Capture the cell that displays the provided text and extract its [x, y] central coordinate. 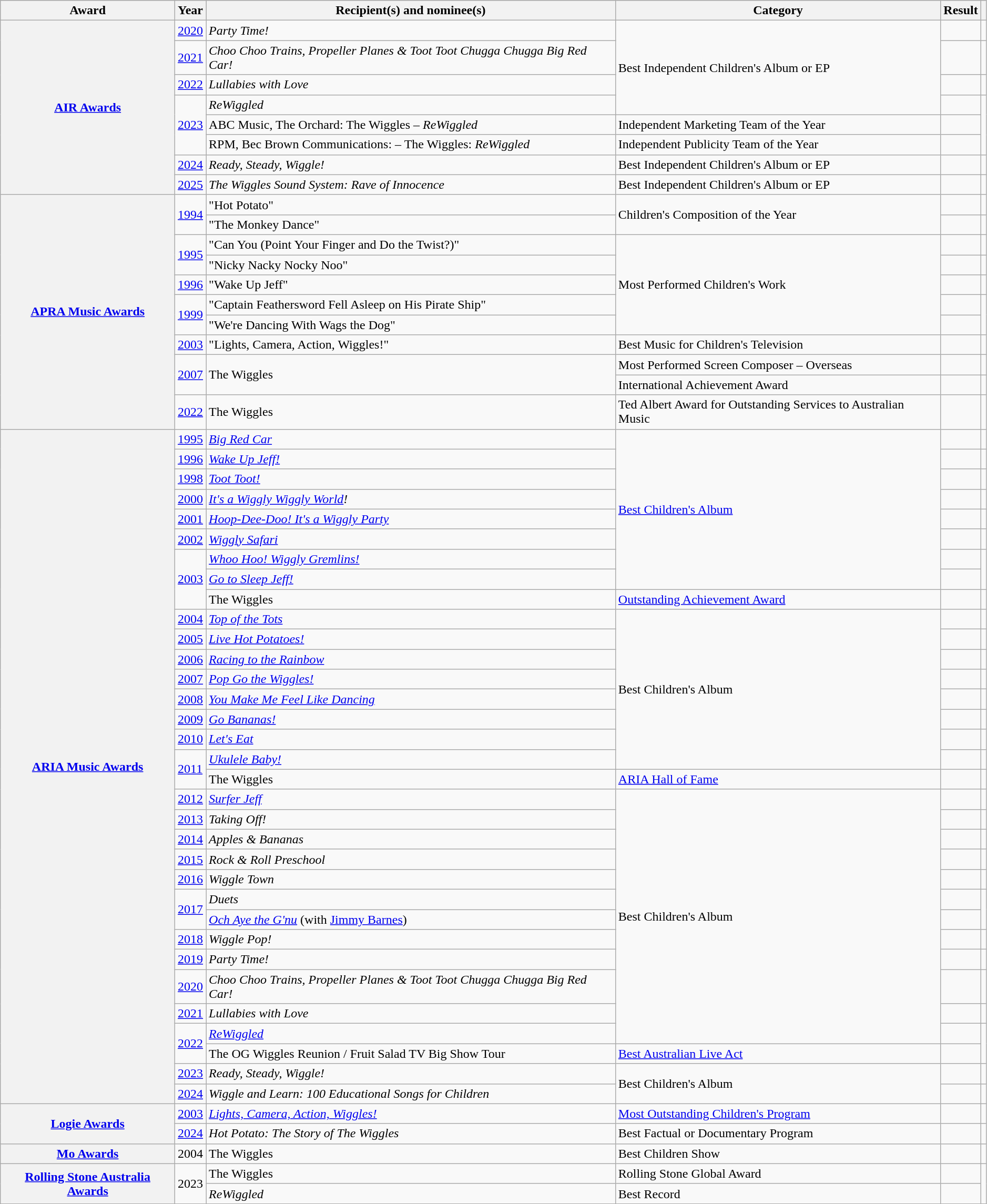
"Nicky Nacky Nocky Noo" [411, 264]
Logie Awards [88, 1124]
Ukulele Baby! [411, 759]
2017 [190, 909]
Taking Off! [411, 819]
Wiggle Town [411, 879]
2008 [190, 699]
Best Children Show [778, 1154]
Wiggly Safari [411, 539]
Most Performed Screen Composer – Overseas [778, 365]
"Can You (Point Your Finger and Do the Twist?)" [411, 244]
International Achievement Award [778, 385]
"The Monkey Dance" [411, 225]
Let's Eat [411, 739]
Duets [411, 899]
Independent Marketing Team of the Year [778, 125]
"Captain Feathersword Fell Asleep on His Pirate Ship" [411, 305]
Apples & Bananas [411, 839]
Rolling Stone Australia Awards [88, 1183]
Recipient(s) and nominee(s) [411, 11]
Children's Composition of the Year [778, 215]
Pop Go the Wiggles! [411, 679]
Wiggle and Learn: 100 Educational Songs for Children [411, 1094]
The OG Wiggles Reunion / Fruit Salad TV Big Show Tour [411, 1054]
Best Australian Live Act [778, 1054]
Independent Publicity Team of the Year [778, 145]
Toot Toot! [411, 479]
Year [190, 11]
2010 [190, 739]
It's a Wiggly Wiggly World! [411, 499]
RPM, Bec Brown Communications: – The Wiggles: ReWiggled [411, 145]
Top of the Tots [411, 619]
1994 [190, 215]
2009 [190, 719]
Award [88, 11]
Whoo Hoo! Wiggly Gremlins! [411, 559]
Category [778, 11]
Racing to the Rainbow [411, 659]
2000 [190, 499]
2016 [190, 879]
1998 [190, 479]
Och Aye the G'nu (with Jimmy Barnes) [411, 920]
Go to Sleep Jeff! [411, 579]
Hot Potato: The Story of The Wiggles [411, 1134]
"Lights, Camera, Action, Wiggles!" [411, 345]
Wake Up Jeff! [411, 459]
Ted Albert Award for Outstanding Services to Australian Music [778, 412]
Outstanding Achievement Award [778, 599]
Mo Awards [88, 1154]
Most Performed Children's Work [778, 284]
Best Record [778, 1193]
ARIA Hall of Fame [778, 779]
2006 [190, 659]
Most Outstanding Children's Program [778, 1114]
Rock & Roll Preschool [411, 859]
Wiggle Pop! [411, 940]
1999 [190, 315]
2001 [190, 519]
"Hot Potato" [411, 205]
You Make Me Feel Like Dancing [411, 699]
2019 [190, 960]
2013 [190, 819]
AIR Awards [88, 108]
Best Factual or Documentary Program [778, 1134]
2025 [190, 185]
Go Bananas! [411, 719]
2018 [190, 940]
"We're Dancing With Wags the Dog" [411, 325]
Lights, Camera, Action, Wiggles! [411, 1114]
Rolling Stone Global Award [778, 1174]
2012 [190, 799]
Result [961, 11]
ARIA Music Awards [88, 767]
ABC Music, The Orchard: The Wiggles – ReWiggled [411, 125]
Surfer Jeff [411, 799]
2015 [190, 859]
2014 [190, 839]
Big Red Car [411, 439]
Hoop-Dee-Doo! It's a Wiggly Party [411, 519]
APRA Music Awards [88, 312]
Live Hot Potatoes! [411, 639]
"Wake Up Jeff" [411, 285]
The Wiggles Sound System: Rave of Innocence [411, 185]
2005 [190, 639]
Best Music for Children's Television [778, 345]
2011 [190, 769]
2002 [190, 539]
